From the cell containing the given text, extract its center point as (x, y) coordinate. 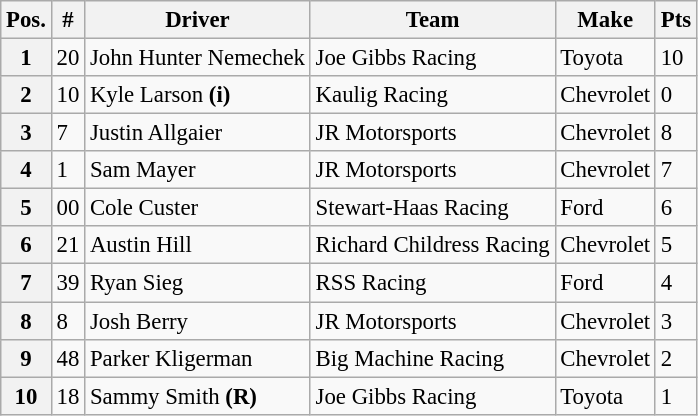
Sam Mayer (198, 170)
Make (605, 20)
39 (68, 283)
Kaulig Racing (432, 95)
John Hunter Nemechek (198, 58)
21 (68, 245)
0 (676, 95)
Team (432, 20)
9 (26, 358)
Cole Custer (198, 208)
00 (68, 208)
18 (68, 396)
# (68, 20)
Driver (198, 20)
20 (68, 58)
RSS Racing (432, 283)
Pts (676, 20)
Pos. (26, 20)
Stewart-Haas Racing (432, 208)
Big Machine Racing (432, 358)
Kyle Larson (i) (198, 95)
Josh Berry (198, 321)
Austin Hill (198, 245)
48 (68, 358)
Parker Kligerman (198, 358)
Ryan Sieg (198, 283)
Richard Childress Racing (432, 245)
Sammy Smith (R) (198, 396)
Justin Allgaier (198, 133)
